Find where the given text appears and provide that cell's center as (X, Y) coordinate. 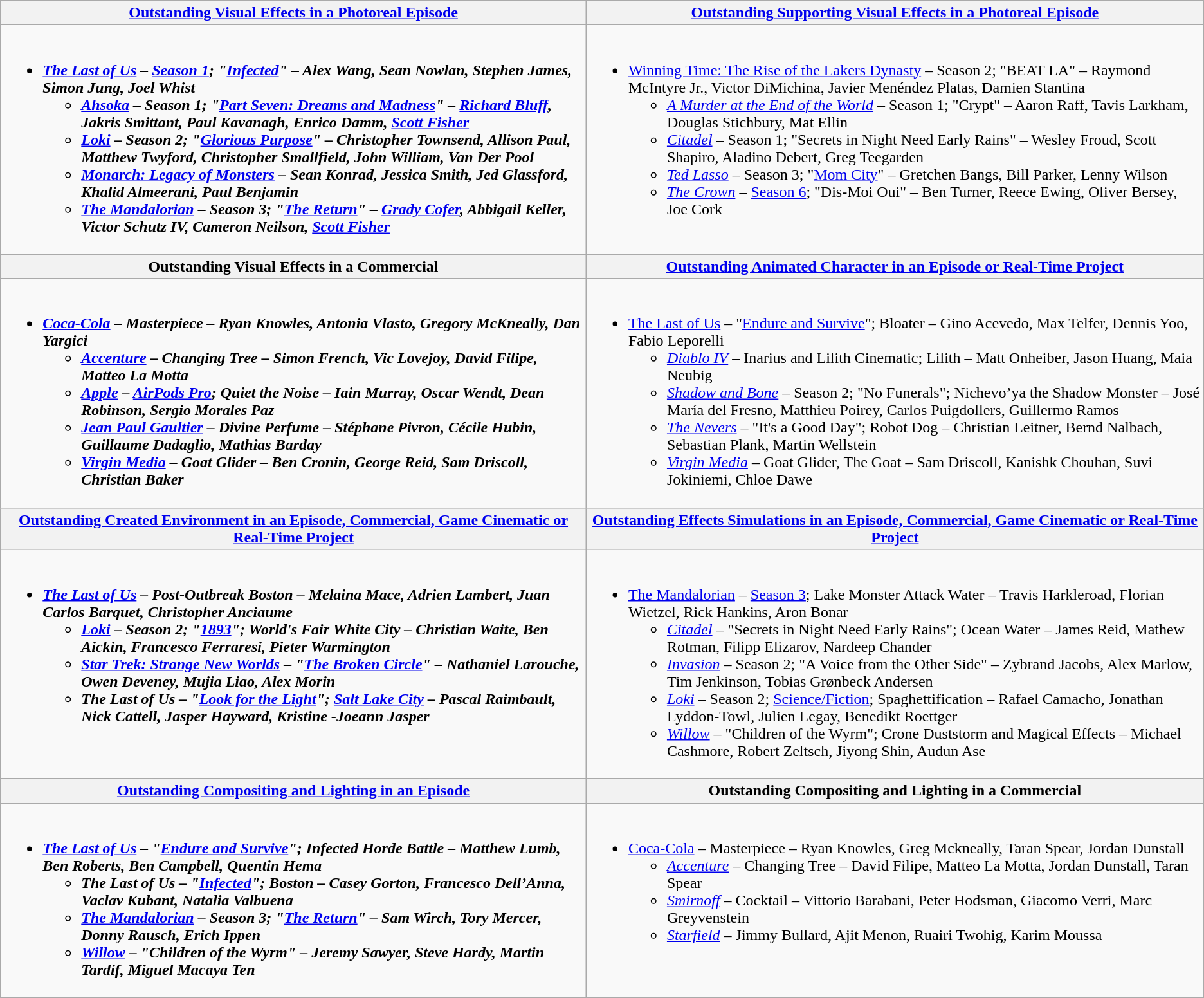
Outstanding Supporting Visual Effects in a Photoreal Episode (895, 13)
Outstanding Compositing and Lighting in an Episode (293, 791)
Outstanding Visual Effects in a Commercial (293, 266)
Outstanding Animated Character in an Episode or Real-Time Project (895, 266)
Outstanding Created Environment in an Episode, Commercial, Game Cinematic or Real-Time Project (293, 529)
Outstanding Effects Simulations in an Episode, Commercial, Game Cinematic or Real-Time Project (895, 529)
Outstanding Visual Effects in a Photoreal Episode (293, 13)
Outstanding Compositing and Lighting in a Commercial (895, 791)
